Provide the (X, Y) coordinate of the cell's center where the given text is located.  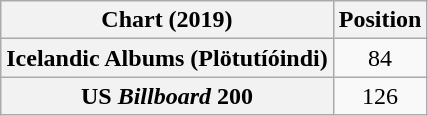
Chart (2019) (167, 20)
84 (380, 58)
US Billboard 200 (167, 96)
126 (380, 96)
Icelandic Albums (Plötutíóindi) (167, 58)
Position (380, 20)
